Identify which cell holds the provided text, then report its (x, y) central coordinate. 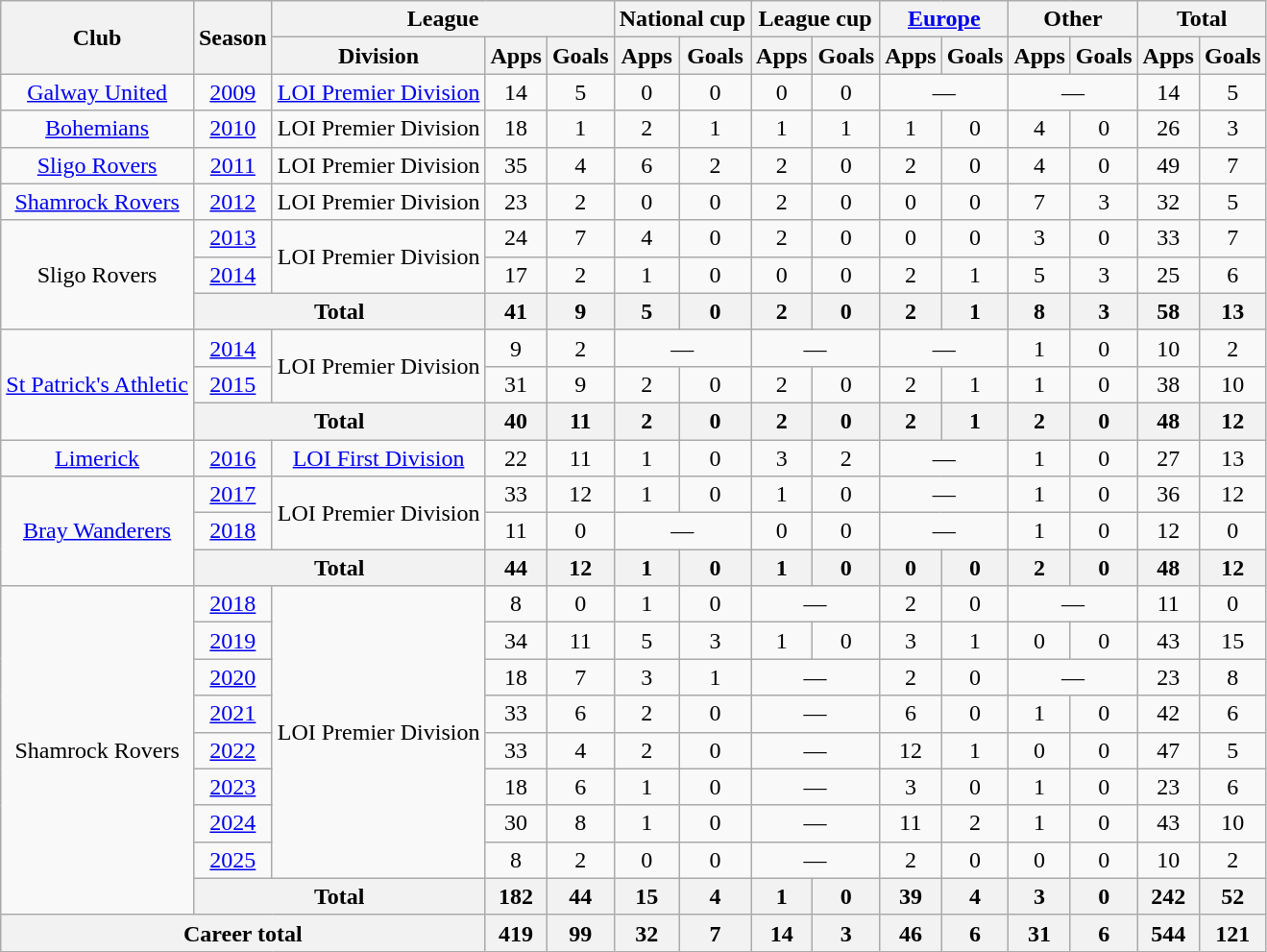
Bohemians (98, 129)
2019 (232, 641)
49 (1168, 165)
30 (516, 823)
2009 (232, 92)
34 (516, 641)
52 (1232, 896)
League (443, 19)
121 (1232, 933)
2024 (232, 823)
182 (516, 896)
40 (516, 421)
41 (516, 311)
26 (1168, 129)
419 (516, 933)
35 (516, 165)
544 (1168, 933)
Division (378, 56)
2021 (232, 714)
22 (516, 458)
Other (1073, 19)
Limerick (98, 458)
St Patrick's Athletic (98, 384)
2012 (232, 202)
Galway United (98, 92)
2022 (232, 750)
2016 (232, 458)
242 (1168, 896)
Career total (243, 933)
46 (911, 933)
24 (516, 238)
58 (1168, 311)
38 (1168, 384)
2011 (232, 165)
47 (1168, 750)
39 (911, 896)
42 (1168, 714)
2017 (232, 495)
2020 (232, 677)
LOI First Division (378, 458)
2023 (232, 787)
Season (232, 37)
36 (1168, 495)
League cup (816, 19)
Club (98, 37)
National cup (682, 19)
2015 (232, 384)
27 (1168, 458)
Bray Wanderers (98, 531)
2013 (232, 238)
99 (580, 933)
2025 (232, 860)
2010 (232, 129)
Europe (944, 19)
25 (1168, 275)
17 (516, 275)
